Find where the given text appears and provide that cell's center as (X, Y) coordinate. 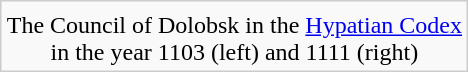
The Council of Dolobsk in the Hypatian Codexin the year 1103 (left) and 1111 (right) (234, 38)
